Pinpoint the cell where the given text exists, returning its [x, y] midpoint coordinate. 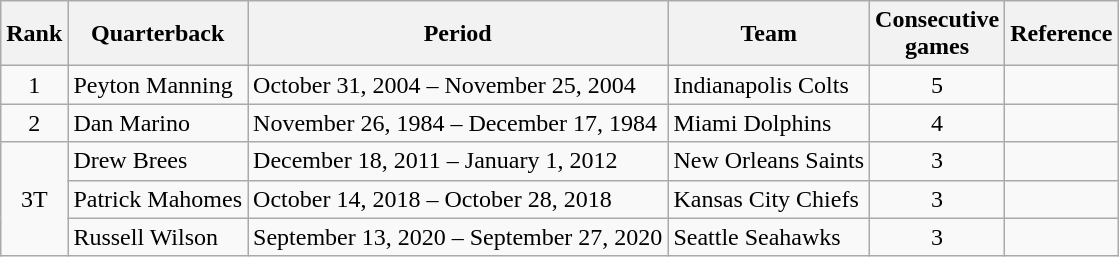
Dan Marino [158, 123]
Drew Brees [158, 161]
October 31, 2004 – November 25, 2004 [458, 85]
New Orleans Saints [769, 161]
Patrick Mahomes [158, 199]
Team [769, 34]
Consecutivegames [938, 34]
5 [938, 85]
September 13, 2020 – September 27, 2020 [458, 237]
Quarterback [158, 34]
Rank [34, 34]
3T [34, 199]
Kansas City Chiefs [769, 199]
Indianapolis Colts [769, 85]
Miami Dolphins [769, 123]
December 18, 2011 – January 1, 2012 [458, 161]
2 [34, 123]
1 [34, 85]
October 14, 2018 – October 28, 2018 [458, 199]
4 [938, 123]
Period [458, 34]
Seattle Seahawks [769, 237]
Reference [1062, 34]
Peyton Manning [158, 85]
Russell Wilson [158, 237]
November 26, 1984 – December 17, 1984 [458, 123]
